For the text-containing cell, return its midpoint in (x, y) coordinate format. 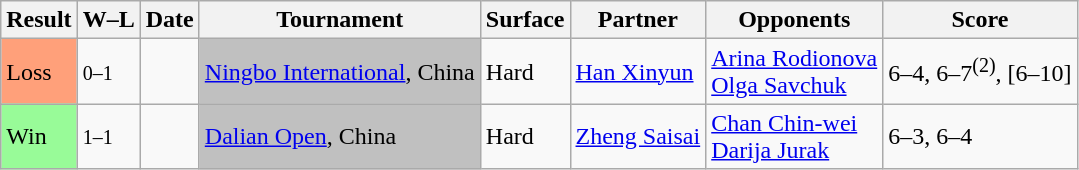
1–1 (108, 136)
Opponents (794, 20)
Zheng Saisai (638, 136)
Date (170, 20)
Han Xinyun (638, 72)
Surface (525, 20)
Partner (638, 20)
Result (39, 20)
Dalian Open, China (340, 136)
Loss (39, 72)
Ningbo International, China (340, 72)
Tournament (340, 20)
Chan Chin-wei Darija Jurak (794, 136)
6–4, 6–7(2), [6–10] (980, 72)
Score (980, 20)
Arina Rodionova Olga Savchuk (794, 72)
6–3, 6–4 (980, 136)
Win (39, 136)
0–1 (108, 72)
W–L (108, 20)
